Output the (X, Y) coordinate of the center of the cell containing the given text.  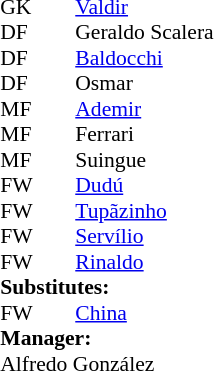
Dudú (144, 185)
Ademir (144, 109)
Rinaldo (144, 262)
Suingue (144, 160)
Substitutes: (106, 287)
China (144, 313)
Tupãzinho (144, 211)
Manager: (106, 339)
Ferrari (144, 135)
Servílio (144, 237)
Baldocchi (144, 58)
Geraldo Scalera (144, 33)
Osmar (144, 83)
